Determine the [x, y] coordinate at the center of the cell enclosing the given text.  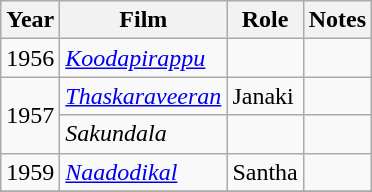
Naadodikal [144, 172]
Sakundala [144, 134]
Role [265, 20]
1956 [30, 58]
Notes [337, 20]
Thaskaraveeran [144, 96]
Janaki [265, 96]
1959 [30, 172]
1957 [30, 115]
Year [30, 20]
Koodapirappu [144, 58]
Santha [265, 172]
Film [144, 20]
